Pinpoint the cell where the given text exists, returning its [X, Y] midpoint coordinate. 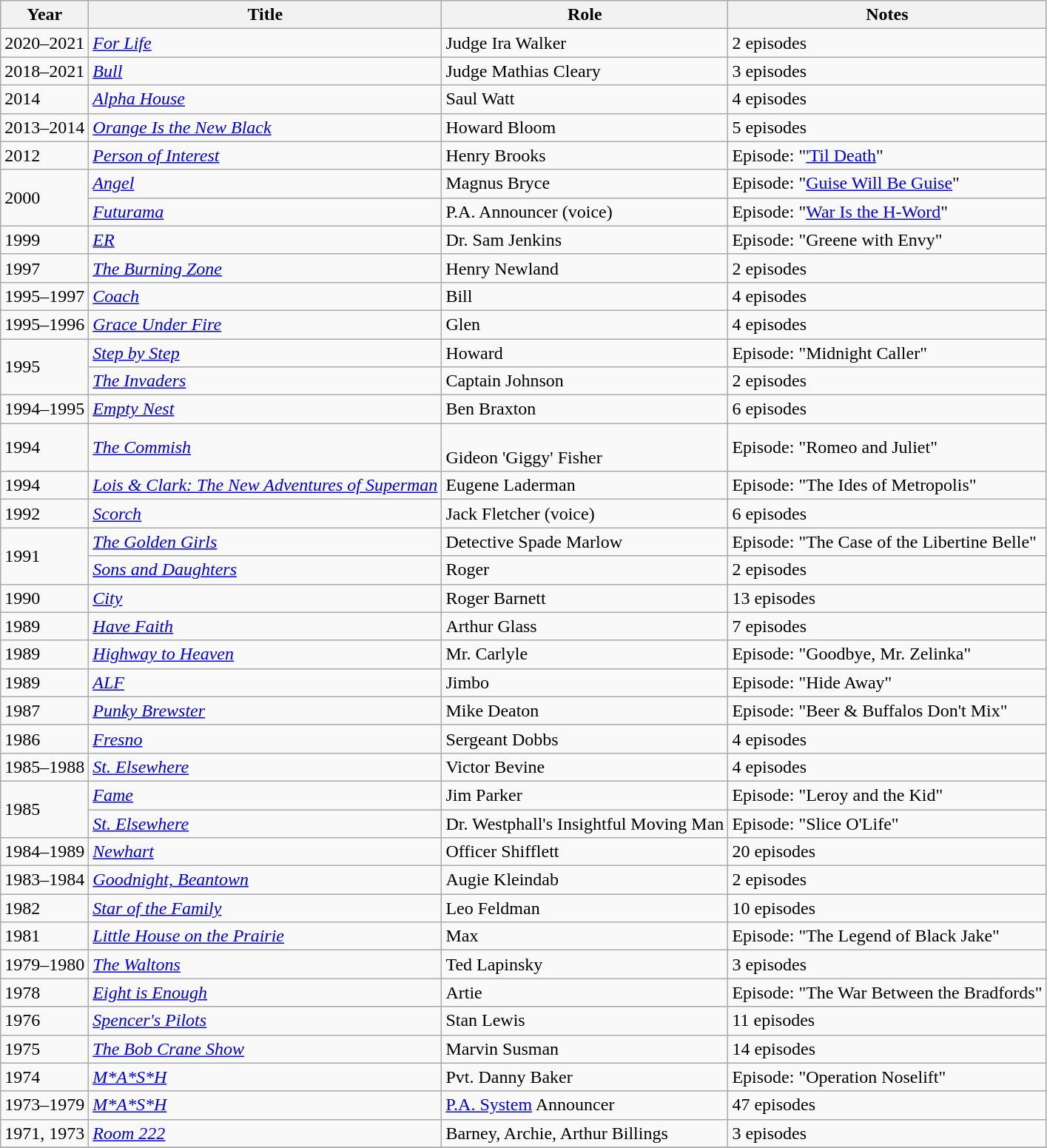
Year [44, 15]
Victor Bevine [585, 767]
Person of Interest [265, 155]
Barney, Archie, Arthur Billings [585, 1133]
2018–2021 [44, 71]
Artie [585, 993]
Room 222 [265, 1133]
Notes [887, 15]
1976 [44, 1021]
1981 [44, 936]
Augie Kleindab [585, 880]
Little House on the Prairie [265, 936]
Jack Fletcher (voice) [585, 514]
Dr. Sam Jenkins [585, 240]
1994–1995 [44, 409]
10 episodes [887, 908]
5 episodes [887, 127]
Magnus Bryce [585, 184]
P.A. System Announcer [585, 1105]
Sergeant Dobbs [585, 739]
Goodnight, Beantown [265, 880]
Detective Spade Marlow [585, 542]
The Bob Crane Show [265, 1049]
2012 [44, 155]
Orange Is the New Black [265, 127]
Episode: "War Is the H-Word" [887, 212]
1975 [44, 1049]
Jimbo [585, 682]
Have Faith [265, 626]
11 episodes [887, 1021]
Episode: "Romeo and Juliet" [887, 447]
Howard Bloom [585, 127]
The Invaders [265, 381]
1973–1979 [44, 1105]
Episode: "Goodbye, Mr. Zelinka" [887, 654]
Henry Newland [585, 268]
Title [265, 15]
Roger [585, 570]
Step by Step [265, 353]
1999 [44, 240]
The Burning Zone [265, 268]
Lois & Clark: The New Adventures of Superman [265, 486]
Officer Shifflett [585, 852]
Leo Feldman [585, 908]
The Commish [265, 447]
Episode: "Operation Noselift" [887, 1077]
Episode: "The Case of the Libertine Belle" [887, 542]
Mr. Carlyle [585, 654]
Futurama [265, 212]
Marvin Susman [585, 1049]
Scorch [265, 514]
Angel [265, 184]
The Golden Girls [265, 542]
Episode: "The Ides of Metropolis" [887, 486]
Jim Parker [585, 795]
For Life [265, 43]
Gideon 'Giggy' Fisher [585, 447]
Empty Nest [265, 409]
Saul Watt [585, 99]
1974 [44, 1077]
Roger Barnett [585, 598]
Episode: "'Til Death" [887, 155]
Episode: "Guise Will Be Guise" [887, 184]
Pvt. Danny Baker [585, 1077]
Fame [265, 795]
Grace Under Fire [265, 324]
2020–2021 [44, 43]
Role [585, 15]
2014 [44, 99]
1982 [44, 908]
Judge Mathias Cleary [585, 71]
Eight is Enough [265, 993]
Punky Brewster [265, 711]
1997 [44, 268]
ALF [265, 682]
1995 [44, 367]
1986 [44, 739]
Episode: "The Legend of Black Jake" [887, 936]
47 episodes [887, 1105]
Howard [585, 353]
1995–1997 [44, 296]
1984–1989 [44, 852]
Episode: "Hide Away" [887, 682]
1992 [44, 514]
1983–1984 [44, 880]
1995–1996 [44, 324]
Judge Ira Walker [585, 43]
ER [265, 240]
Max [585, 936]
1990 [44, 598]
Episode: "Beer & Buffalos Don't Mix" [887, 711]
1985 [44, 809]
13 episodes [887, 598]
Dr. Westphall's Insightful Moving Man [585, 824]
1987 [44, 711]
Sons and Daughters [265, 570]
Ben Braxton [585, 409]
Episode: "Leroy and the Kid" [887, 795]
Stan Lewis [585, 1021]
Eugene Laderman [585, 486]
7 episodes [887, 626]
The Waltons [265, 964]
2000 [44, 198]
1985–1988 [44, 767]
Newhart [265, 852]
Bill [585, 296]
Ted Lapinsky [585, 964]
1979–1980 [44, 964]
Henry Brooks [585, 155]
1991 [44, 556]
Arthur Glass [585, 626]
Episode: "The War Between the Bradfords" [887, 993]
Star of the Family [265, 908]
Spencer's Pilots [265, 1021]
1978 [44, 993]
Coach [265, 296]
Episode: "Midnight Caller" [887, 353]
Episode: "Greene with Envy" [887, 240]
Fresno [265, 739]
City [265, 598]
Episode: "Slice O'Life" [887, 824]
Highway to Heaven [265, 654]
Alpha House [265, 99]
Captain Johnson [585, 381]
P.A. Announcer (voice) [585, 212]
2013–2014 [44, 127]
20 episodes [887, 852]
Mike Deaton [585, 711]
Bull [265, 71]
14 episodes [887, 1049]
1971, 1973 [44, 1133]
Glen [585, 324]
